Extract the (X, Y) coordinate from the center of the cell holding the provided text.  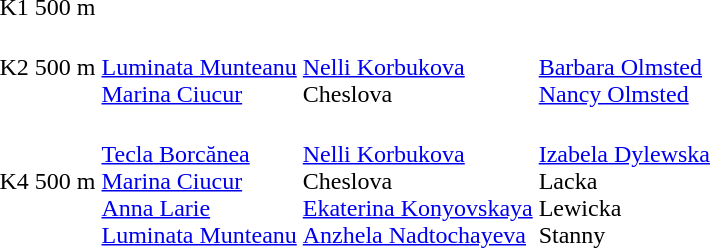
Luminata MunteanuMarina Ciucur (199, 67)
Nelli KorbukovaCheslova (418, 67)
